Determine the [X, Y] coordinate at the center of the cell enclosing the given text.  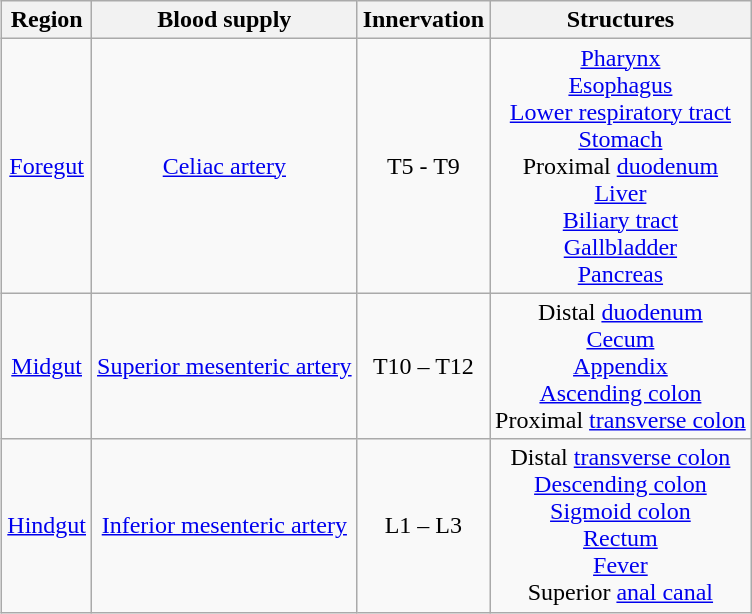
Hindgut [47, 526]
T10 – T12 [423, 366]
Celiac artery [225, 166]
Distal duodenumCecumAppendixAscending colonProximal transverse colon [621, 366]
PharynxEsophagusLower respiratory tractStomachProximal duodenumLiverBiliary tractGallbladderPancreas [621, 166]
Midgut [47, 366]
Superior mesenteric artery [225, 366]
Innervation [423, 20]
T5 - T9 [423, 166]
Foregut [47, 166]
Inferior mesenteric artery [225, 526]
Distal transverse colonDescending colonSigmoid colonRectumFeverSuperior anal canal [621, 526]
Region [47, 20]
Structures [621, 20]
L1 – L3 [423, 526]
Blood supply [225, 20]
